Find where the given text appears and provide that cell's center as (X, Y) coordinate. 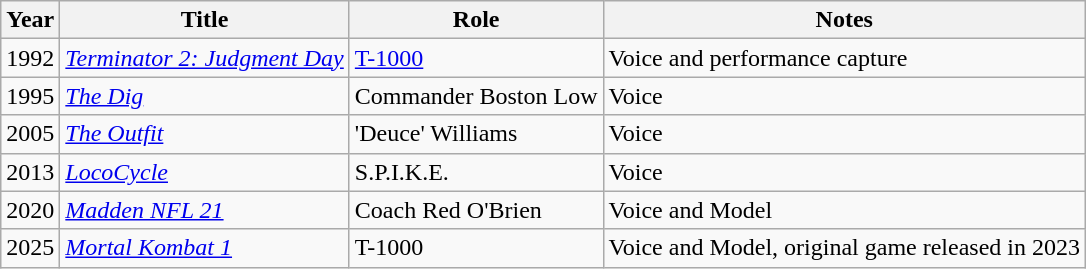
Voice and Model, original game released in 2023 (844, 248)
LocoCycle (205, 172)
Madden NFL 21 (205, 210)
Coach Red O'Brien (476, 210)
Role (476, 20)
1992 (30, 58)
Mortal Kombat 1 (205, 248)
2013 (30, 172)
Voice and performance capture (844, 58)
2005 (30, 134)
Title (205, 20)
Terminator 2: Judgment Day (205, 58)
'Deuce' Williams (476, 134)
Year (30, 20)
S.P.I.K.E. (476, 172)
2020 (30, 210)
2025 (30, 248)
The Dig (205, 96)
Notes (844, 20)
The Outfit (205, 134)
Commander Boston Low (476, 96)
1995 (30, 96)
Voice and Model (844, 210)
